Output the (x, y) coordinate of the center of the cell containing the given text.  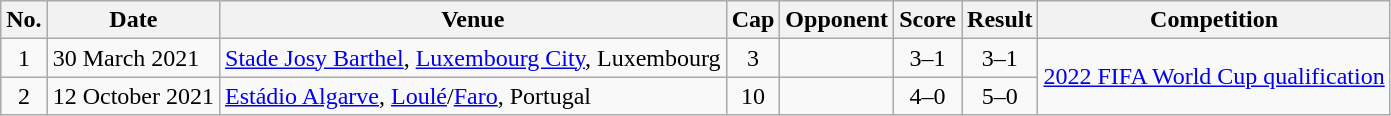
3 (753, 58)
Cap (753, 20)
Opponent (837, 20)
No. (24, 20)
2 (24, 96)
30 March 2021 (133, 58)
Competition (1214, 20)
Estádio Algarve, Loulé/Faro, Portugal (474, 96)
Date (133, 20)
Venue (474, 20)
10 (753, 96)
2022 FIFA World Cup qualification (1214, 77)
4–0 (928, 96)
Stade Josy Barthel, Luxembourg City, Luxembourg (474, 58)
Score (928, 20)
Result (1000, 20)
5–0 (1000, 96)
12 October 2021 (133, 96)
1 (24, 58)
